Return [X, Y] of the center of cell containing provided text 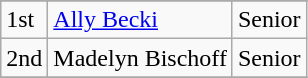
Ally Becki [140, 20]
Madelyn Bischoff [140, 58]
1st [24, 20]
2nd [24, 58]
